Extract the [x, y] coordinate from the center of the cell holding the provided text.  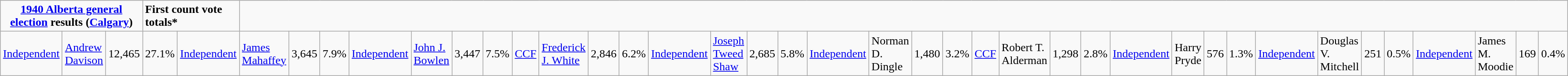
Frederick J. White [563, 54]
5.8% [792, 54]
2,685 [763, 54]
First count vote totals* [191, 16]
6.2% [634, 54]
2,846 [603, 54]
1.3% [1241, 54]
3.2% [958, 54]
12,465 [124, 54]
27.1% [160, 54]
John J. Bowlen [431, 54]
Harry Pryde [1188, 54]
7.5% [497, 54]
Robert T. Alderman [1024, 54]
Norman D. Dingle [890, 54]
3,645 [305, 54]
Douglas V. Mitchell [1339, 54]
1940 Alberta general election results (Calgary) [72, 16]
1,480 [927, 54]
7.9% [334, 54]
2.8% [1096, 54]
0.5% [1399, 54]
Andrew Davison [84, 54]
0.4% [1553, 54]
James Mahaffey [264, 54]
1,298 [1065, 54]
James M. Moodie [1495, 54]
3,447 [468, 54]
576 [1215, 54]
169 [1527, 54]
251 [1373, 54]
Joseph Tweed Shaw [728, 54]
